Return [X, Y] of the center of cell containing provided text 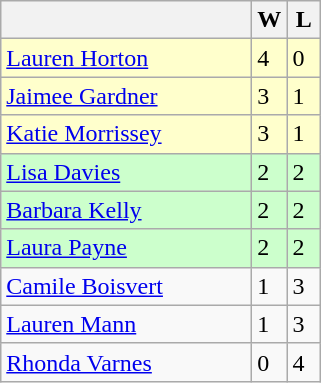
Lauren Horton [126, 58]
W [270, 20]
L [304, 20]
Lisa Davies [126, 172]
Camile Boisvert [126, 286]
Rhonda Varnes [126, 362]
Katie Morrissey [126, 134]
Lauren Mann [126, 324]
Laura Payne [126, 248]
Barbara Kelly [126, 210]
Jaimee Gardner [126, 96]
